Pinpoint the cell where the given text exists, returning its (X, Y) midpoint coordinate. 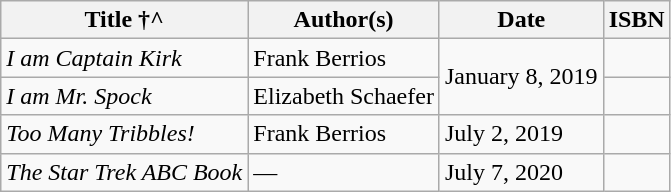
I am Mr. Spock (124, 96)
Title †^ (124, 20)
ISBN (636, 20)
Author(s) (344, 20)
Date (521, 20)
— (344, 172)
Too Many Tribbles! (124, 134)
I am Captain Kirk (124, 58)
July 2, 2019 (521, 134)
The Star Trek ABC Book (124, 172)
July 7, 2020 (521, 172)
January 8, 2019 (521, 77)
Elizabeth Schaefer (344, 96)
